Scan for the cell matching the given text and deliver its (x, y) coordinate at center. 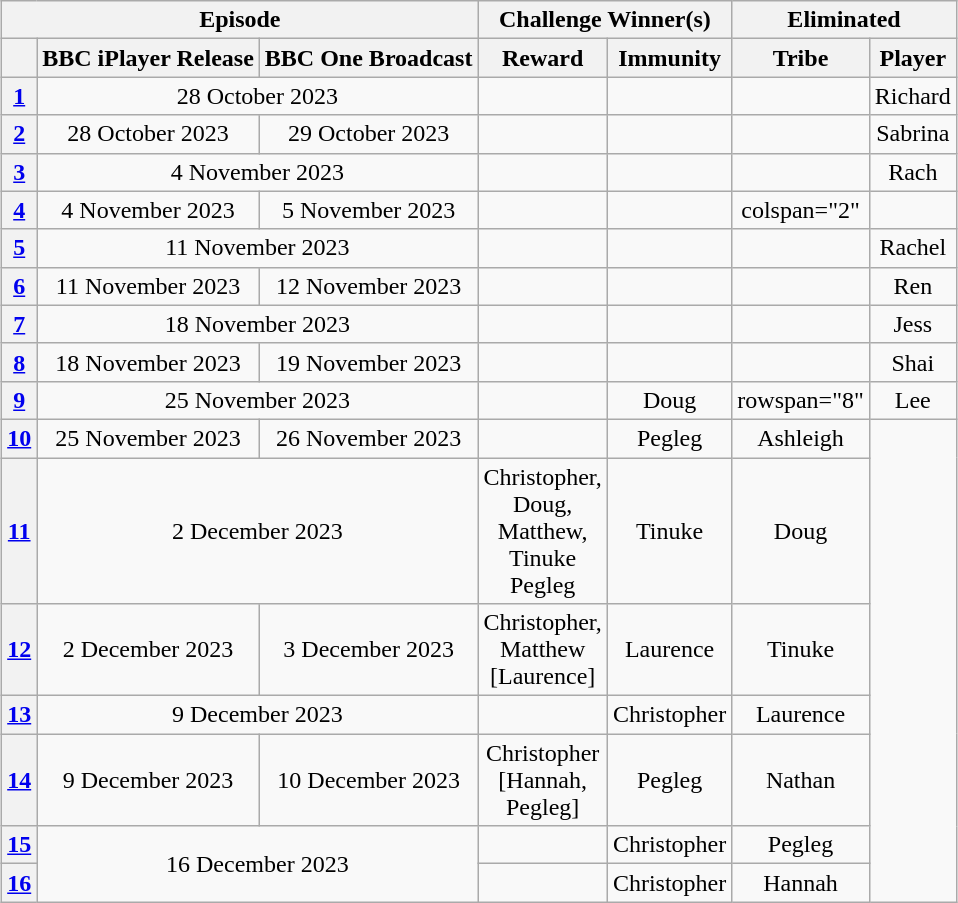
16 (20, 883)
Shai (912, 362)
10 (20, 438)
Ren (912, 286)
Christopher,Doug,Matthew,TinukePegleg (542, 531)
BBC iPlayer Release (148, 58)
1 (20, 96)
29 October 2023 (368, 134)
12 (20, 650)
4 (20, 210)
rowspan="8" (801, 400)
Challenge Winner(s) (605, 20)
Episode (240, 20)
Player (912, 58)
Rachel (912, 248)
13 (20, 715)
2 (20, 134)
19 November 2023 (368, 362)
BBC One Broadcast (368, 58)
Nathan (801, 780)
16 December 2023 (258, 864)
5 November 2023 (368, 210)
7 (20, 324)
Christopher,Matthew[Laurence] (542, 650)
14 (20, 780)
Hannah (801, 883)
Reward (542, 58)
11 (20, 531)
3 (20, 172)
Jess (912, 324)
Sabrina (912, 134)
Tribe (801, 58)
12 November 2023 (368, 286)
15 (20, 845)
6 (20, 286)
Lee (912, 400)
Ashleigh (801, 438)
Eliminated (844, 20)
colspan="2" (801, 210)
Rach (912, 172)
5 (20, 248)
8 (20, 362)
Christopher [Hannah, Pegleg] (542, 780)
3 December 2023 (368, 650)
Richard (912, 96)
Immunity (669, 58)
10 December 2023 (368, 780)
9 (20, 400)
26 November 2023 (368, 438)
